Return [X, Y] of the center of cell containing provided text 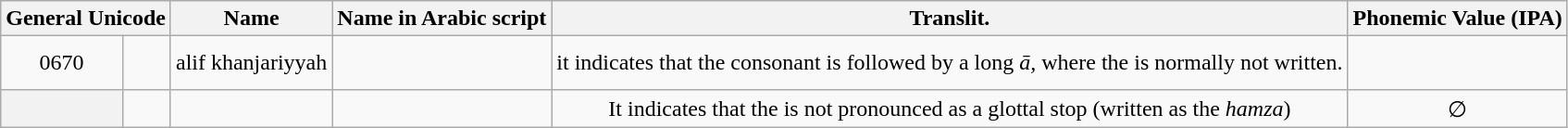
it indicates that the consonant is followed by a long ā, where the is normally not written. [950, 63]
Name in Arabic script [442, 19]
∅ [1457, 109]
Translit. [950, 19]
Phonemic Value (IPA) [1457, 19]
General Unicode [86, 19]
alif khanjariyyah [251, 63]
Name [251, 19]
0670 [62, 63]
It indicates that the is not pronounced as a glottal stop (written as the hamza) [950, 109]
